For the text-containing cell, return its midpoint in (X, Y) coordinate format. 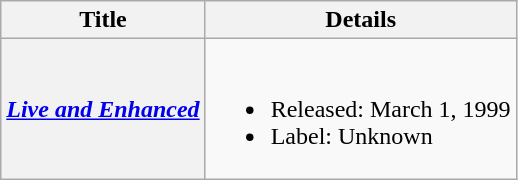
Title (103, 20)
Live and Enhanced (103, 109)
Details (360, 20)
Released: March 1, 1999Label: Unknown (360, 109)
